Find where the given text appears and provide that cell's center as (X, Y) coordinate. 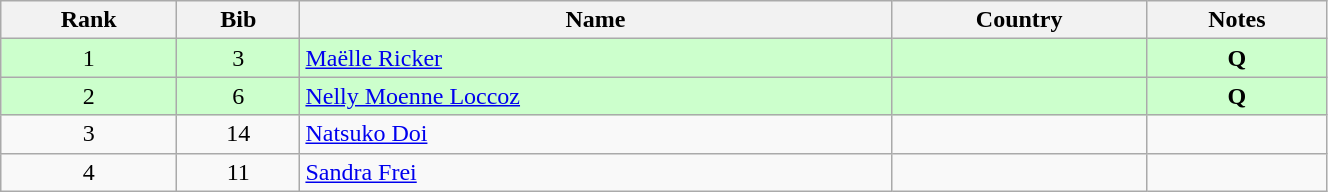
Sandra Frei (596, 172)
Rank (89, 20)
1 (89, 58)
4 (89, 172)
Bib (238, 20)
Nelly Moenne Loccoz (596, 96)
11 (238, 172)
Notes (1236, 20)
Natsuko Doi (596, 134)
Country (1019, 20)
14 (238, 134)
Maëlle Ricker (596, 58)
Name (596, 20)
6 (238, 96)
2 (89, 96)
